From the cell containing the given text, extract its center point as [X, Y] coordinate. 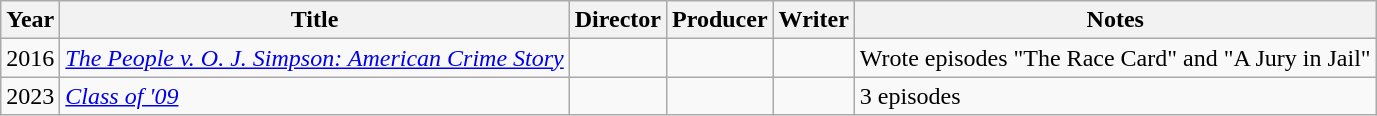
Class of '09 [314, 96]
Producer [720, 20]
Director [618, 20]
Writer [814, 20]
2023 [30, 96]
Year [30, 20]
3 episodes [1115, 96]
Notes [1115, 20]
2016 [30, 58]
Wrote episodes "The Race Card" and "A Jury in Jail" [1115, 58]
The People v. O. J. Simpson: American Crime Story [314, 58]
Title [314, 20]
